Find where the given text appears and provide that cell's center as [X, Y] coordinate. 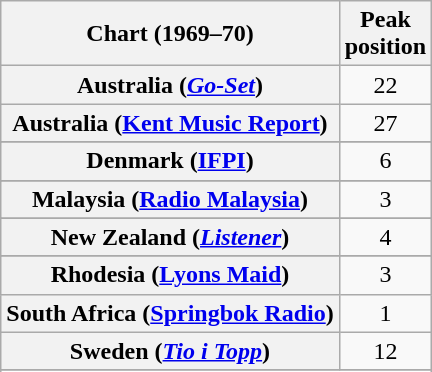
Rhodesia (Lyons Maid) [170, 275]
22 [385, 85]
Sweden (Tio i Topp) [170, 351]
4 [385, 237]
Australia (Kent Music Report) [170, 123]
6 [385, 161]
South Africa (Springbok Radio) [170, 313]
Australia (Go-Set) [170, 85]
Peakposition [385, 34]
1 [385, 313]
12 [385, 351]
New Zealand (Listener) [170, 237]
Malaysia (Radio Malaysia) [170, 199]
Chart (1969–70) [170, 34]
27 [385, 123]
Denmark (IFPI) [170, 161]
